Locate the cell with the specified text and output its (X, Y) center coordinate. 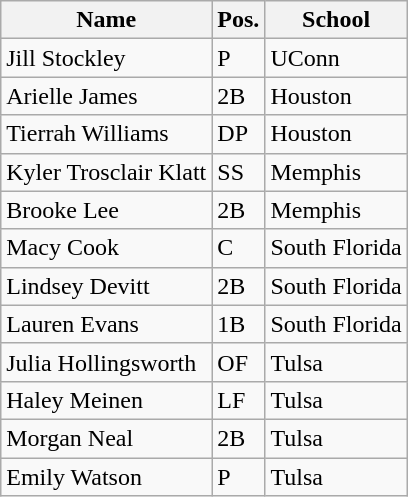
Tierrah Williams (106, 134)
LF (238, 400)
Haley Meinen (106, 400)
1B (238, 324)
Emily Watson (106, 477)
DP (238, 134)
School (336, 20)
Jill Stockley (106, 58)
C (238, 248)
Arielle James (106, 96)
Julia Hollingsworth (106, 362)
Lindsey Devitt (106, 286)
Name (106, 20)
Brooke Lee (106, 210)
UConn (336, 58)
Kyler Trosclair Klatt (106, 172)
Lauren Evans (106, 324)
OF (238, 362)
SS (238, 172)
Pos. (238, 20)
Morgan Neal (106, 438)
Macy Cook (106, 248)
